Capture the cell that displays the provided text and extract its (x, y) central coordinate. 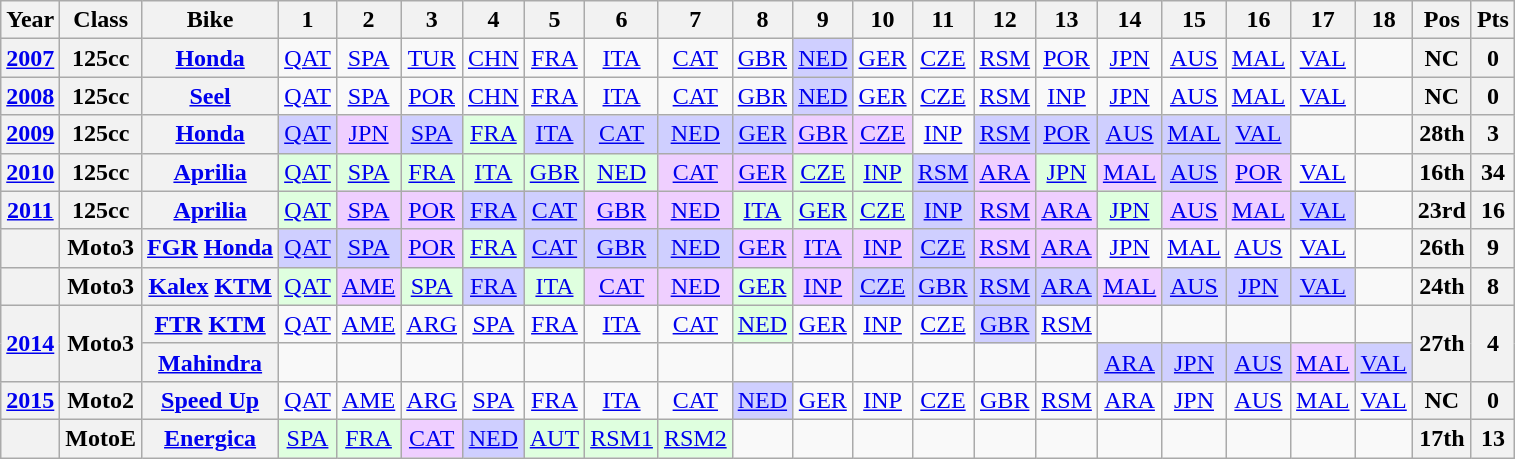
Seel (210, 96)
Kalex KTM (210, 286)
2007 (30, 58)
17 (1323, 20)
AUT (554, 438)
FGR Honda (210, 248)
23rd (1442, 210)
RSM2 (695, 438)
2009 (30, 134)
RSM1 (622, 438)
FTR KTM (210, 324)
Pos (1442, 20)
10 (882, 20)
12 (1005, 20)
MotoE (101, 438)
17th (1442, 438)
Year (30, 20)
2010 (30, 172)
Mahindra (210, 362)
34 (1492, 172)
2014 (30, 343)
28th (1442, 134)
2 (368, 20)
6 (622, 20)
18 (1384, 20)
16th (1442, 172)
7 (695, 20)
Speed Up (210, 400)
2011 (30, 210)
Energica (210, 438)
Bike (210, 20)
1 (308, 20)
26th (1442, 248)
11 (943, 20)
5 (554, 20)
14 (1129, 20)
27th (1442, 343)
2015 (30, 400)
Moto2 (101, 400)
Pts (1492, 20)
Class (101, 20)
TUR (432, 58)
15 (1194, 20)
2008 (30, 96)
24th (1442, 286)
